Pinpoint the cell where the given text exists, returning its (x, y) midpoint coordinate. 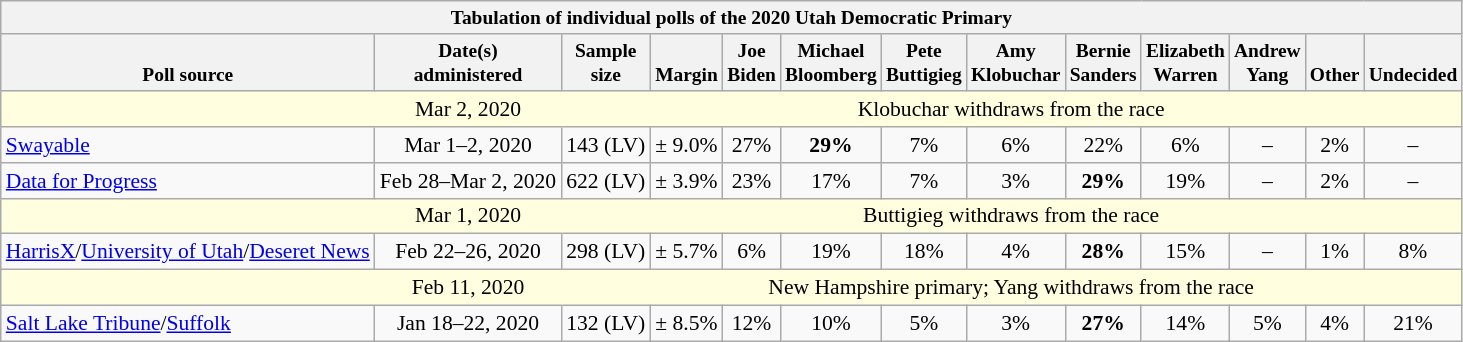
1% (1334, 252)
14% (1185, 323)
Margin (686, 62)
Mar 1, 2020 (468, 216)
Klobuchar withdraws from the race (1012, 110)
AndrewYang (1267, 62)
Samplesize (606, 62)
10% (830, 323)
21% (1413, 323)
12% (752, 323)
AmyKlobuchar (1016, 62)
Jan 18–22, 2020 (468, 323)
298 (LV) (606, 252)
PeteButtigieg (924, 62)
JoeBiden (752, 62)
Salt Lake Tribune/Suffolk (188, 323)
± 3.9% (686, 181)
18% (924, 252)
Data for Progress (188, 181)
23% (752, 181)
8% (1413, 252)
Feb 22–26, 2020 (468, 252)
HarrisX/University of Utah/Deseret News (188, 252)
Buttigieg withdraws from the race (1012, 216)
132 (LV) (606, 323)
Mar 1–2, 2020 (468, 145)
Swayable (188, 145)
15% (1185, 252)
Feb 11, 2020 (468, 288)
Other (1334, 62)
Mar 2, 2020 (468, 110)
± 8.5% (686, 323)
Undecided (1413, 62)
Date(s)administered (468, 62)
± 5.7% (686, 252)
Feb 28–Mar 2, 2020 (468, 181)
Tabulation of individual polls of the 2020 Utah Democratic Primary (732, 18)
MichaelBloomberg (830, 62)
± 9.0% (686, 145)
ElizabethWarren (1185, 62)
622 (LV) (606, 181)
143 (LV) (606, 145)
New Hampshire primary; Yang withdraws from the race (1012, 288)
BernieSanders (1103, 62)
28% (1103, 252)
Poll source (188, 62)
17% (830, 181)
22% (1103, 145)
